Capture the cell that displays the provided text and extract its (x, y) central coordinate. 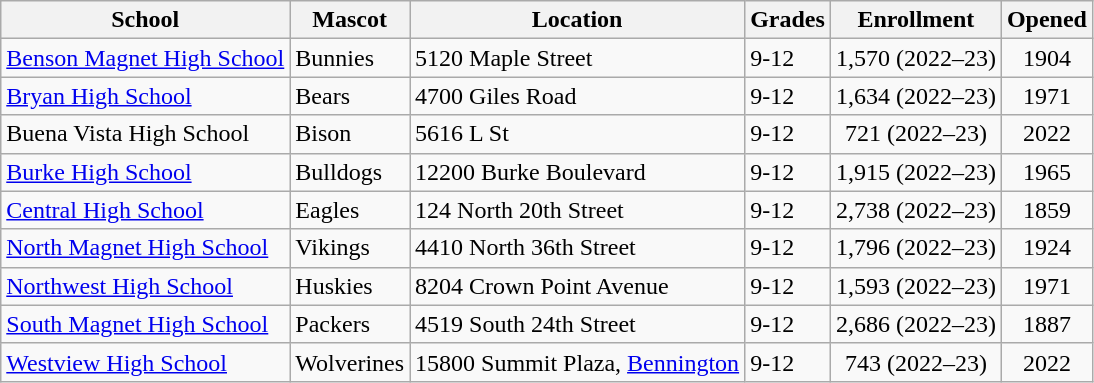
5120 Maple Street (578, 58)
Mascot (350, 20)
Wolverines (350, 362)
Bears (350, 96)
5616 L St (578, 134)
1,634 (2022–23) (916, 96)
Packers (350, 324)
1904 (1046, 58)
Bunnies (350, 58)
Enrollment (916, 20)
1965 (1046, 172)
721 (2022–23) (916, 134)
Buena Vista High School (146, 134)
12200 Burke Boulevard (578, 172)
Bulldogs (350, 172)
15800 Summit Plaza, Bennington (578, 362)
1,570 (2022–23) (916, 58)
Westview High School (146, 362)
Grades (788, 20)
School (146, 20)
2,686 (2022–23) (916, 324)
Location (578, 20)
Bryan High School (146, 96)
124 North 20th Street (578, 210)
4700 Giles Road (578, 96)
Bison (350, 134)
South Magnet High School (146, 324)
Burke High School (146, 172)
Vikings (350, 248)
Northwest High School (146, 286)
1859 (1046, 210)
1,796 (2022–23) (916, 248)
1,915 (2022–23) (916, 172)
4410 North 36th Street (578, 248)
743 (2022–23) (916, 362)
Benson Magnet High School (146, 58)
North Magnet High School (146, 248)
Eagles (350, 210)
Central High School (146, 210)
1887 (1046, 324)
2,738 (2022–23) (916, 210)
1,593 (2022–23) (916, 286)
Opened (1046, 20)
1924 (1046, 248)
8204 Crown Point Avenue (578, 286)
Huskies (350, 286)
4519 South 24th Street (578, 324)
